Output the [X, Y] coordinate of the center of the cell containing the given text.  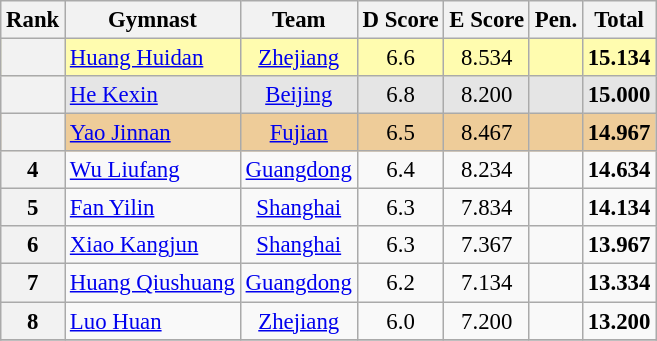
7.834 [486, 208]
Pen. [556, 20]
15.134 [618, 58]
6.8 [400, 95]
6.6 [400, 58]
7.134 [486, 283]
Gymnast [153, 20]
Yao Jinnan [153, 133]
8.534 [486, 58]
D Score [400, 20]
5 [33, 208]
6.2 [400, 283]
Beijing [298, 95]
13.334 [618, 283]
He Kexin [153, 95]
8.467 [486, 133]
Total [618, 20]
6.4 [400, 170]
6.0 [400, 321]
4 [33, 170]
8 [33, 321]
6.5 [400, 133]
E Score [486, 20]
13.967 [618, 245]
Fan Yilin [153, 208]
7.367 [486, 245]
13.200 [618, 321]
Wu Liufang [153, 170]
15.000 [618, 95]
Huang Huidan [153, 58]
Team [298, 20]
Rank [33, 20]
Huang Qiushuang [153, 283]
8.200 [486, 95]
Fujian [298, 133]
Luo Huan [153, 321]
Xiao Kangjun [153, 245]
14.134 [618, 208]
6 [33, 245]
8.234 [486, 170]
7.200 [486, 321]
14.967 [618, 133]
14.634 [618, 170]
7 [33, 283]
